From the cell containing the given text, extract its center point as (x, y) coordinate. 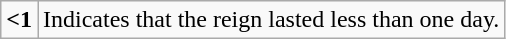
Indicates that the reign lasted less than one day. (272, 20)
<1 (20, 20)
